Identify which cell holds the provided text, then report its [X, Y] central coordinate. 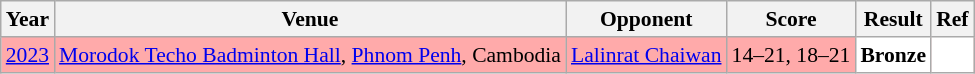
2023 [28, 55]
Venue [310, 19]
14–21, 18–21 [792, 55]
Year [28, 19]
Result [893, 19]
Opponent [646, 19]
Lalinrat Chaiwan [646, 55]
Morodok Techo Badminton Hall, Phnom Penh, Cambodia [310, 55]
Bronze [893, 55]
Ref [952, 19]
Score [792, 19]
